Provide the (X, Y) coordinate of the cell's center where the given text is located.  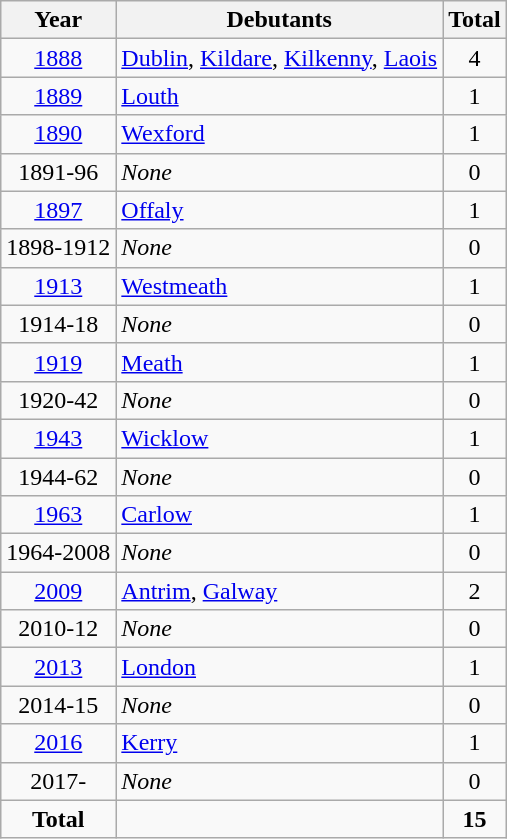
Debutants (280, 20)
1914-18 (58, 324)
1944-62 (58, 477)
2016 (58, 743)
1898-1912 (58, 248)
1920-42 (58, 400)
1897 (58, 210)
Year (58, 20)
1891-96 (58, 172)
Wexford (280, 134)
2010-12 (58, 629)
2017- (58, 781)
1919 (58, 362)
Wicklow (280, 438)
Dublin, Kildare, Kilkenny, Laois (280, 58)
1943 (58, 438)
1890 (58, 134)
2 (475, 591)
1913 (58, 286)
2013 (58, 667)
Offaly (280, 210)
4 (475, 58)
15 (475, 819)
Louth (280, 96)
1964-2008 (58, 553)
Kerry (280, 743)
Carlow (280, 515)
Westmeath (280, 286)
2014-15 (58, 705)
1889 (58, 96)
Antrim, Galway (280, 591)
1888 (58, 58)
1963 (58, 515)
2009 (58, 591)
London (280, 667)
Meath (280, 362)
